Identify which cell holds the provided text, then report its (X, Y) central coordinate. 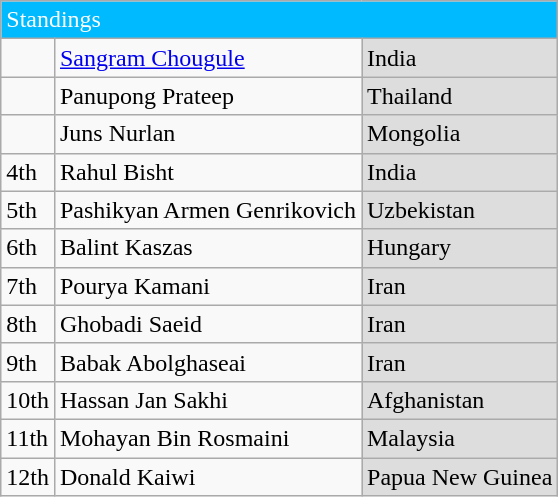
Papua New Guinea (460, 477)
8th (28, 324)
Hungary (460, 248)
Juns Nurlan (208, 134)
Ghobadi Saeid (208, 324)
5th (28, 210)
Malaysia (460, 438)
6th (28, 248)
Afghanistan (460, 400)
4th (28, 172)
12th (28, 477)
Pourya Kamani (208, 286)
Sangram Chougule (208, 58)
Thailand (460, 96)
Mohayan Bin Rosmaini (208, 438)
Hassan Jan Sakhi (208, 400)
Panupong Prateep (208, 96)
Uzbekistan (460, 210)
7th (28, 286)
Mongolia (460, 134)
Donald Kaiwi (208, 477)
Babak Abolghaseai (208, 362)
9th (28, 362)
Standings (280, 20)
11th (28, 438)
Rahul Bisht (208, 172)
Pashikyan Armen Genrikovich (208, 210)
Balint Kaszas (208, 248)
10th (28, 400)
